Pinpoint the cell where the given text exists, returning its (x, y) midpoint coordinate. 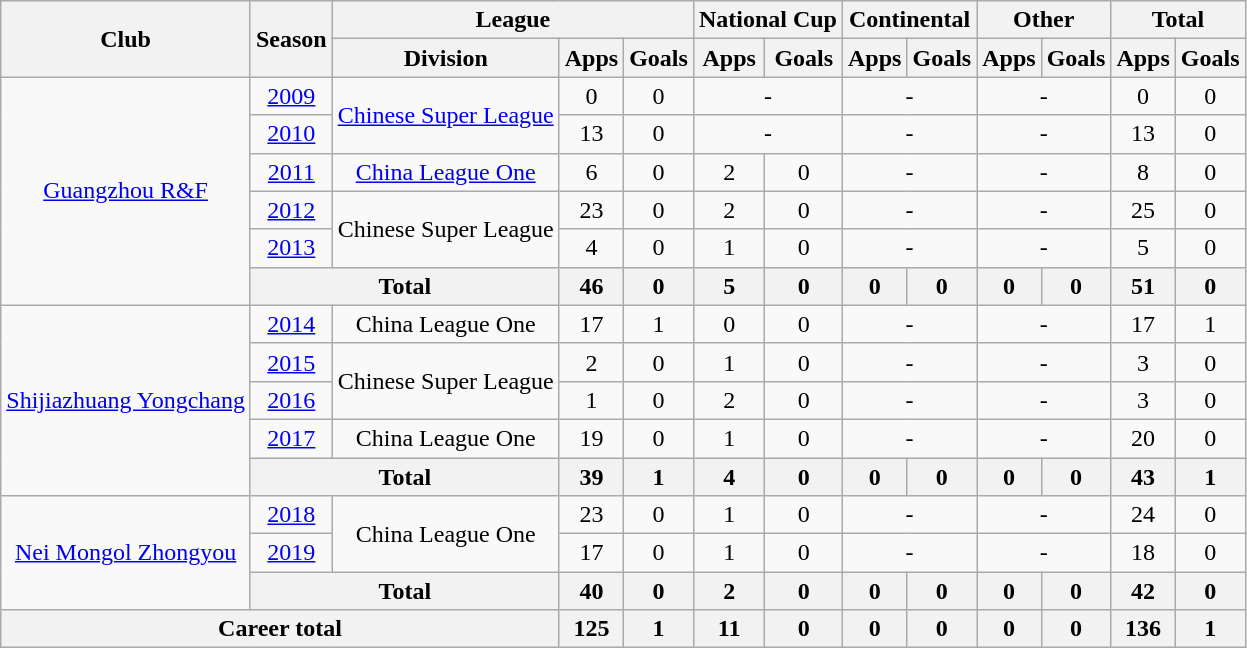
18 (1143, 553)
Continental (910, 20)
42 (1143, 591)
National Cup (768, 20)
League (512, 20)
25 (1143, 210)
Nei Mongol Zhongyou (126, 553)
19 (591, 438)
2010 (291, 134)
Division (446, 58)
24 (1143, 515)
20 (1143, 438)
2016 (291, 400)
11 (729, 629)
Other (1044, 20)
51 (1143, 286)
Shijiazhuang Yongchang (126, 400)
Club (126, 39)
Season (291, 39)
2011 (291, 172)
40 (591, 591)
2017 (291, 438)
Career total (280, 629)
Guangzhou R&F (126, 191)
6 (591, 172)
2019 (291, 553)
2012 (291, 210)
136 (1143, 629)
8 (1143, 172)
2009 (291, 96)
43 (1143, 477)
125 (591, 629)
2013 (291, 248)
39 (591, 477)
2015 (291, 362)
2018 (291, 515)
2014 (291, 324)
46 (591, 286)
